Identify which cell holds the provided text, then report its [X, Y] central coordinate. 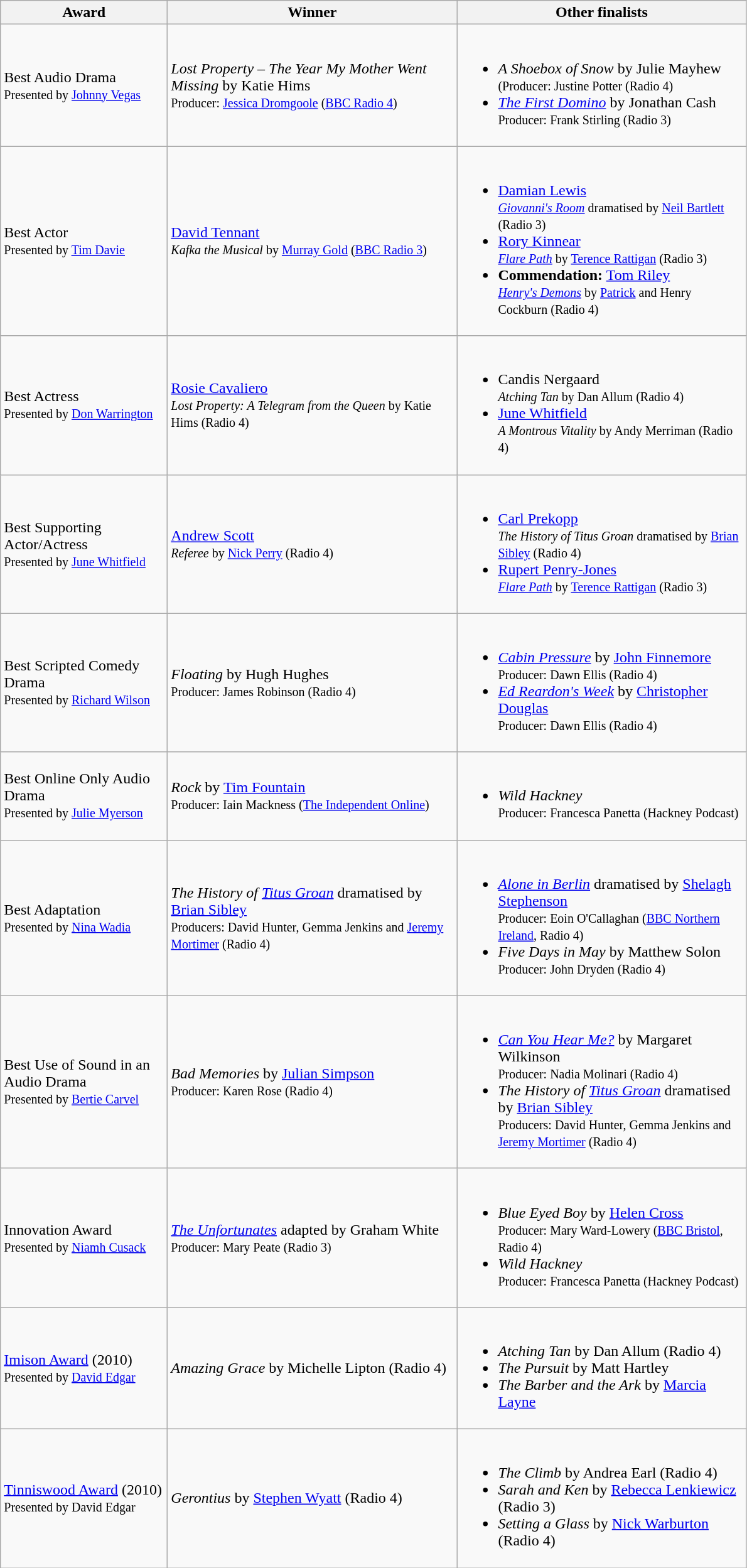
Best Scripted Comedy DramaPresented by Richard Wilson [84, 683]
Other finalists [601, 13]
Floating by Hugh HughesProducer: James Robinson (Radio 4) [313, 683]
Imison Award (2010)Presented by David Edgar [84, 1368]
Amazing Grace by Michelle Lipton (Radio 4) [313, 1368]
Tinniswood Award (2010)Presented by David Edgar [84, 1498]
Wild HackneyProducer: Francesca Panetta (Hackney Podcast) [601, 796]
A Shoebox of Snow by Julie Mayhew(Producer: Justine Potter (Radio 4)The First Domino by Jonathan CashProducer: Frank Stirling (Radio 3) [601, 85]
The Unfortunates adapted by Graham WhiteProducer: Mary Peate (Radio 3) [313, 1238]
Cabin Pressure by John FinnemoreProducer: Dawn Ellis (Radio 4)Ed Reardon's Week by Christopher DouglasProducer: Dawn Ellis (Radio 4) [601, 683]
Bad Memories by Julian SimpsonProducer: Karen Rose (Radio 4) [313, 1082]
Best Audio DramaPresented by Johnny Vegas [84, 85]
Best AdaptationPresented by Nina Wadia [84, 918]
Carl PrekoppThe History of Titus Groan dramatised by Brian Sibley (Radio 4)Rupert Penry-JonesFlare Path by Terence Rattigan (Radio 3) [601, 544]
The Climb by Andrea Earl (Radio 4)Sarah and Ken by Rebecca Lenkiewicz (Radio 3)Setting a Glass by Nick Warburton (Radio 4) [601, 1498]
Blue Eyed Boy by Helen CrossProducer: Mary Ward-Lowery (BBC Bristol, Radio 4)Wild HackneyProducer: Francesca Panetta (Hackney Podcast) [601, 1238]
Lost Property – The Year My Mother Went Missing by Katie HimsProducer: Jessica Dromgoole (BBC Radio 4) [313, 85]
Best ActorPresented by Tim Davie [84, 241]
Best Supporting Actor/ActressPresented by June Whitfield [84, 544]
Rosie CavalieroLost Property: A Telegram from the Queen by Katie Hims (Radio 4) [313, 405]
Atching Tan by Dan Allum (Radio 4)The Pursuit by Matt HartleyThe Barber and the Ark by Marcia Layne [601, 1368]
Best ActressPresented by Don Warrington [84, 405]
David TennantKafka the Musical by Murray Gold (BBC Radio 3) [313, 241]
Rock by Tim FountainProducer: Iain Mackness (The Independent Online) [313, 796]
Best Use of Sound in an Audio DramaPresented by Bertie Carvel [84, 1082]
Candis NergaardAtching Tan by Dan Allum (Radio 4)June WhitfieldA Montrous Vitality by Andy Merriman (Radio 4) [601, 405]
Innovation AwardPresented by Niamh Cusack [84, 1238]
The History of Titus Groan dramatised by Brian SibleyProducers: David Hunter, Gemma Jenkins and Jeremy Mortimer (Radio 4) [313, 918]
Gerontius by Stephen Wyatt (Radio 4) [313, 1498]
Award [84, 13]
Best Online Only Audio DramaPresented by Julie Myerson [84, 796]
Winner [313, 13]
Andrew ScottReferee by Nick Perry (Radio 4) [313, 544]
